Detect which cell encompasses the target text, then output its (X, Y) center coordinate. 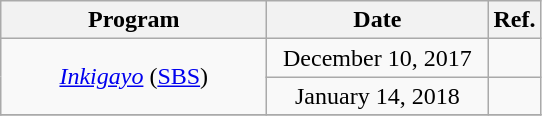
Program (134, 20)
Date (378, 20)
January 14, 2018 (378, 96)
December 10, 2017 (378, 58)
Ref. (514, 20)
Inkigayo (SBS) (134, 77)
